Identify which cell holds the provided text, then report its (X, Y) central coordinate. 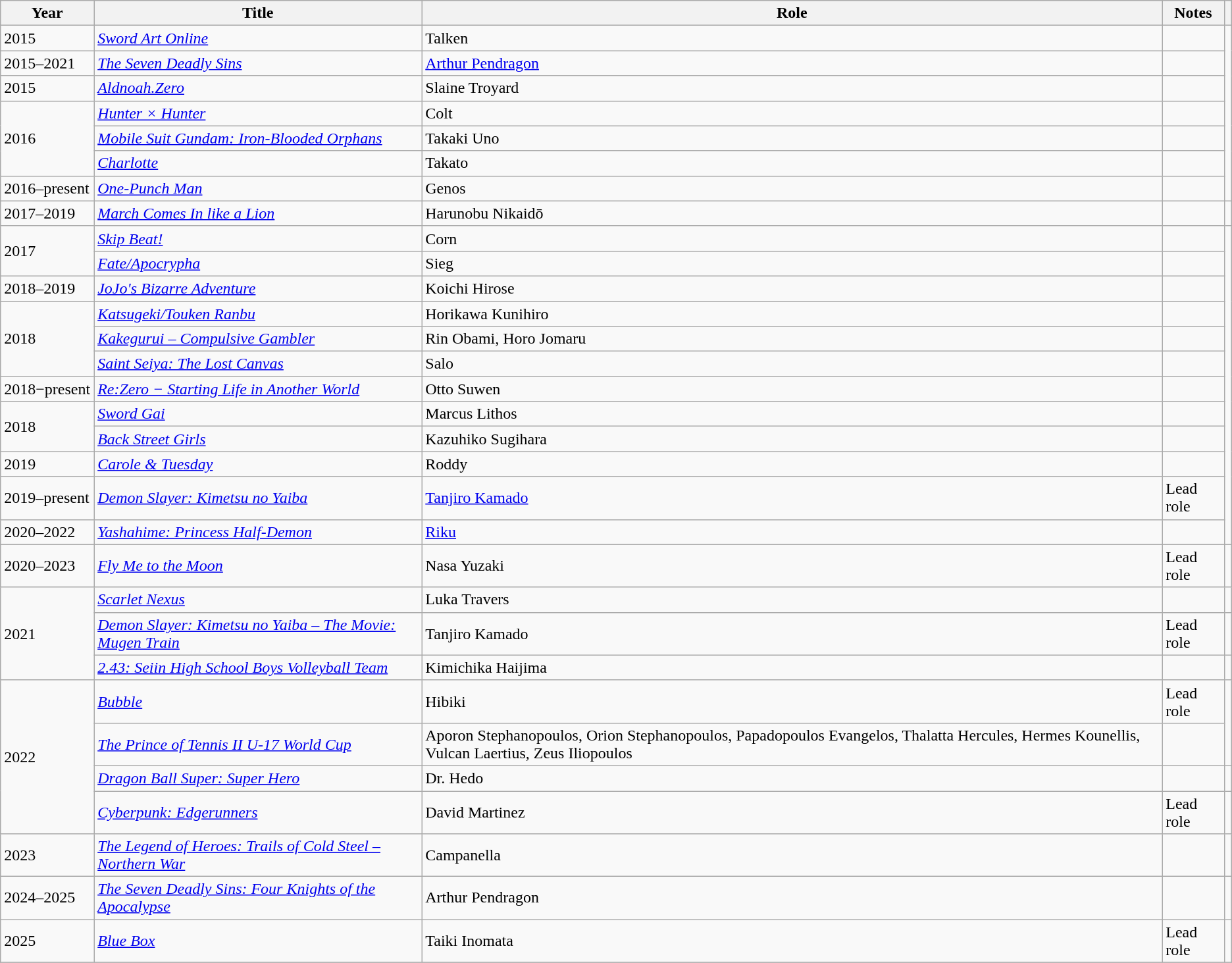
Bubble (258, 702)
Marcus Lithos (792, 414)
Roddy (792, 464)
Talken (792, 38)
2025 (47, 941)
Scarlet Nexus (258, 600)
The Legend of Heroes: Trails of Cold Steel – Northern War (258, 856)
Harunobu Nikaidō (792, 213)
Back Street Girls (258, 439)
Taiki Inomata (792, 941)
2022 (47, 757)
Hunter × Hunter (258, 113)
Takaki Uno (792, 138)
Koichi Hirose (792, 288)
Yashahime: Princess Half-Demon (258, 532)
Blue Box (258, 941)
2016–present (47, 188)
Charlotte (258, 163)
Luka Travers (792, 600)
The Prince of Tennis II U-17 World Cup (258, 744)
Demon Slayer: Kimetsu no Yaiba – The Movie: Mugen Train (258, 633)
2018–2019 (47, 288)
Colt (792, 113)
Corn (792, 238)
2.43: Seiin High School Boys Volleyball Team (258, 667)
Rin Obami, Horo Jomaru (792, 339)
Fate/Apocrypha (258, 263)
Sword Art Online (258, 38)
2020–2023 (47, 566)
David Martinez (792, 812)
Dr. Hedo (792, 778)
Kakegurui – Compulsive Gambler (258, 339)
2021 (47, 633)
Dragon Ball Super: Super Hero (258, 778)
2016 (47, 138)
2023 (47, 856)
Nasa Yuzaki (792, 566)
Salo (792, 364)
Role (792, 13)
Saint Seiya: The Lost Canvas (258, 364)
Cyberpunk: Edgerunners (258, 812)
Aldnoah.Zero (258, 88)
Kimichika Haijima (792, 667)
Re:Zero − Starting Life in Another World (258, 389)
JoJo's Bizarre Adventure (258, 288)
Mobile Suit Gundam: Iron-Blooded Orphans (258, 138)
Slaine Troyard (792, 88)
Takato (792, 163)
2017 (47, 251)
The Seven Deadly Sins (258, 63)
2017–2019 (47, 213)
Sieg (792, 263)
Title (258, 13)
Notes (1193, 13)
2015–2021 (47, 63)
The Seven Deadly Sins: Four Knights of the Apocalypse (258, 898)
2019 (47, 464)
2024–2025 (47, 898)
One-Punch Man (258, 188)
Otto Suwen (792, 389)
Riku (792, 532)
Hibiki (792, 702)
March Comes In like a Lion (258, 213)
2018−present (47, 389)
Sword Gai (258, 414)
Kazuhiko Sugihara (792, 439)
Carole & Tuesday (258, 464)
Genos (792, 188)
Campanella (792, 856)
Year (47, 13)
Horikawa Kunihiro (792, 314)
Katsugeki/Touken Ranbu (258, 314)
2020–2022 (47, 532)
Aporon Stephanopoulos, Orion Stephanopoulos, Papadopoulos Evangelos, Thalatta Hercules, Hermes Kounellis, Vulcan Laertius, Zeus Iliopoulos (792, 744)
2019–present (47, 498)
Demon Slayer: Kimetsu no Yaiba (258, 498)
Skip Beat! (258, 238)
Fly Me to the Moon (258, 566)
